Provide the [x, y] coordinate of the cell's center where the given text is located.  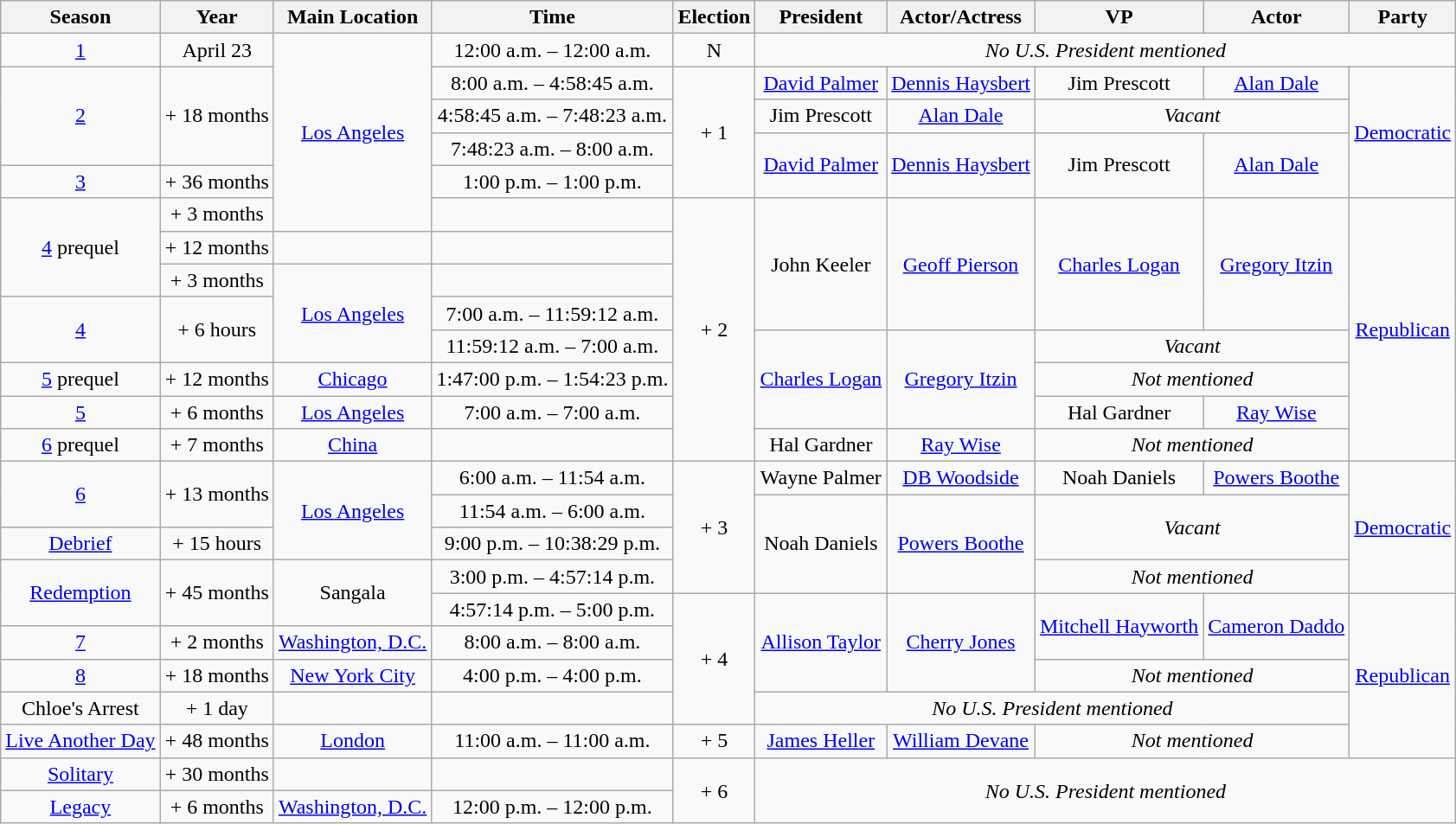
4 prequel [80, 247]
2 [80, 116]
3:00 p.m. – 4:57:14 p.m. [552, 577]
3 [80, 182]
4:00 p.m. – 4:00 p.m. [552, 675]
5 [80, 412]
7 [80, 642]
N [715, 50]
+ 30 months [216, 774]
+ 48 months [216, 741]
Cherry Jones [961, 642]
Geoff Pierson [961, 264]
11:00 a.m. – 11:00 a.m. [552, 741]
London [352, 741]
7:48:23 a.m. – 8:00 a.m. [552, 149]
+ 3 [715, 527]
8:00 a.m. – 4:58:45 a.m. [552, 83]
William Devane [961, 741]
6:00 a.m. – 11:54 a.m. [552, 478]
VP [1119, 17]
8:00 a.m. – 8:00 a.m. [552, 642]
Chicago [352, 379]
Live Another Day [80, 741]
President [821, 17]
Year [216, 17]
+ 2 months [216, 642]
Season [80, 17]
John Keeler [821, 264]
+ 2 [715, 329]
Sangala [352, 593]
April 23 [216, 50]
DB Woodside [961, 478]
+ 45 months [216, 593]
4:57:14 p.m. – 5:00 p.m. [552, 610]
1:47:00 p.m. – 1:54:23 p.m. [552, 379]
Main Location [352, 17]
4 [80, 329]
Redemption [80, 593]
11:54 a.m. – 6:00 a.m. [552, 511]
+ 15 hours [216, 544]
Party [1403, 17]
New York City [352, 675]
Election [715, 17]
+ 36 months [216, 182]
Chloe's Arrest [80, 708]
4:58:45 a.m. – 7:48:23 a.m. [552, 116]
6 [80, 495]
12:00 p.m. – 12:00 p.m. [552, 807]
Mitchell Hayworth [1119, 626]
Wayne Palmer [821, 478]
+ 5 [715, 741]
Debrief [80, 544]
8 [80, 675]
+ 6 hours [216, 329]
+ 4 [715, 659]
7:00 a.m. – 11:59:12 a.m. [552, 313]
Allison Taylor [821, 642]
Actor/Actress [961, 17]
Time [552, 17]
+ 1 day [216, 708]
James Heller [821, 741]
Legacy [80, 807]
Actor [1277, 17]
+ 13 months [216, 495]
12:00 a.m. – 12:00 a.m. [552, 50]
+ 6 [715, 790]
China [352, 445]
11:59:12 a.m. – 7:00 a.m. [552, 346]
1 [80, 50]
+ 7 months [216, 445]
Cameron Daddo [1277, 626]
6 prequel [80, 445]
5 prequel [80, 379]
Solitary [80, 774]
7:00 a.m. – 7:00 a.m. [552, 412]
9:00 p.m. – 10:38:29 p.m. [552, 544]
1:00 p.m. – 1:00 p.m. [552, 182]
+ 1 [715, 132]
